Output the [x, y] coordinate of the center of the cell containing the given text.  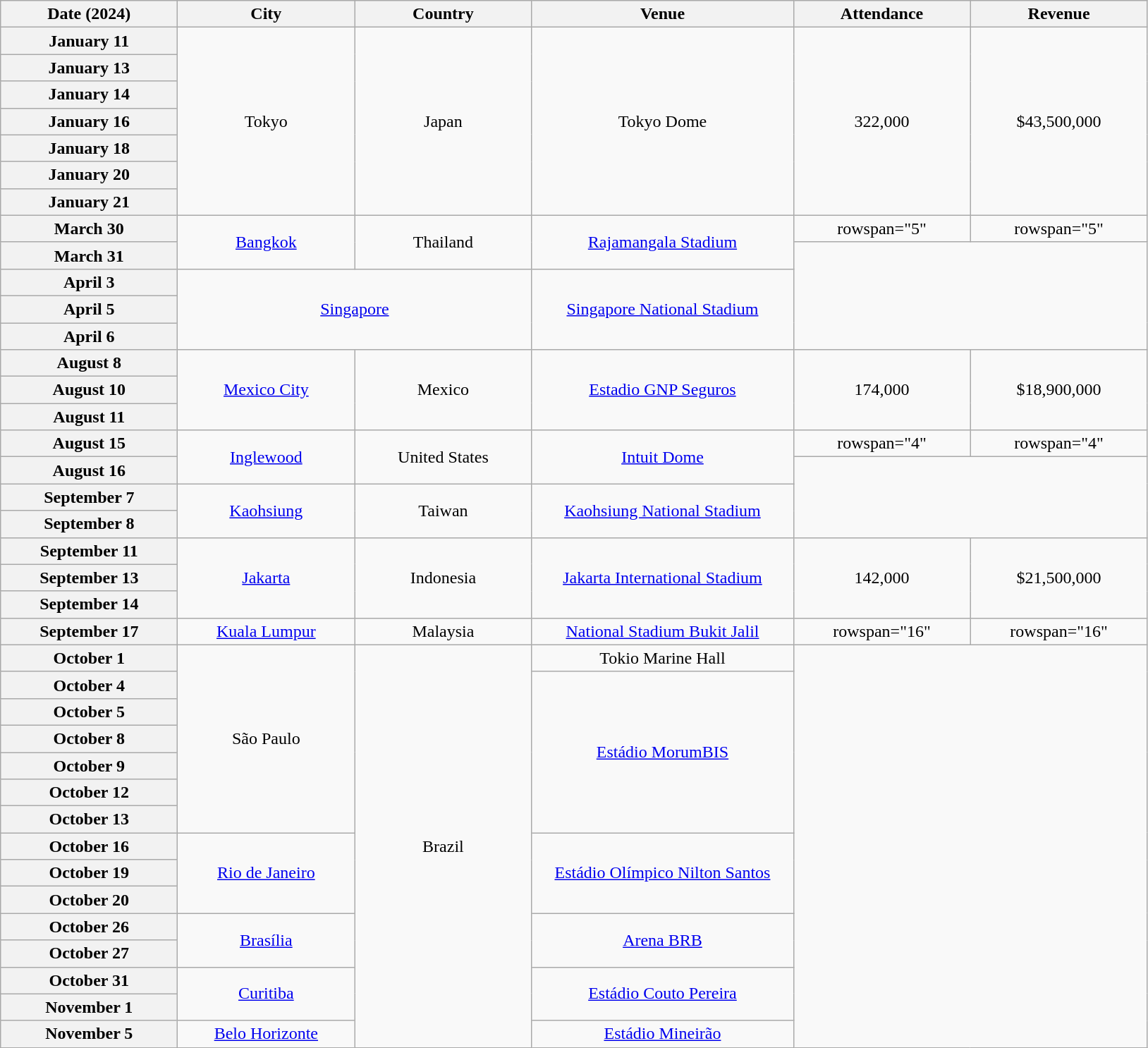
Rio de Janeiro [267, 873]
September 13 [89, 578]
Attendance [881, 14]
March 31 [89, 255]
September 11 [89, 551]
Kaohsiung [267, 511]
Mexico City [267, 390]
Kuala Lumpur [267, 631]
Estádio Olímpico Nilton Santos [663, 873]
September 8 [89, 524]
Date (2024) [89, 14]
322,000 [881, 121]
October 8 [89, 738]
August 10 [89, 390]
Malaysia [443, 631]
Taiwan [443, 511]
October 1 [89, 658]
142,000 [881, 578]
Revenue [1059, 14]
August 15 [89, 444]
Rajamangala Stadium [663, 242]
January 20 [89, 175]
Estádio MorumBIS [663, 752]
United States [443, 457]
Curitiba [267, 994]
São Paulo [267, 738]
October 26 [89, 927]
Thailand [443, 242]
November 5 [89, 1034]
October 9 [89, 765]
October 5 [89, 712]
October 20 [89, 900]
November 1 [89, 1007]
Venue [663, 14]
$43,500,000 [1059, 121]
September 17 [89, 631]
Intuit Dome [663, 457]
October 16 [89, 846]
Jakarta International Stadium [663, 578]
City [267, 14]
March 30 [89, 229]
Japan [443, 121]
Estadio GNP Seguros [663, 390]
Brazil [443, 846]
January 13 [89, 68]
January 21 [89, 202]
January 11 [89, 41]
October 4 [89, 685]
Inglewood [267, 457]
August 11 [89, 417]
January 14 [89, 95]
April 5 [89, 309]
Indonesia [443, 578]
Estádio Couto Pereira [663, 994]
Tokyo Dome [663, 121]
August 16 [89, 470]
April 3 [89, 282]
January 18 [89, 148]
October 19 [89, 873]
August 8 [89, 363]
Tokyo [267, 121]
Estádio Mineirão [663, 1034]
Mexico [443, 390]
October 12 [89, 793]
Singapore National Stadium [663, 309]
National Stadium Bukit Jalil [663, 631]
Kaohsiung National Stadium [663, 511]
January 16 [89, 121]
Country [443, 14]
Brasília [267, 940]
Jakarta [267, 578]
September 14 [89, 604]
October 13 [89, 819]
Singapore [355, 309]
$21,500,000 [1059, 578]
October 27 [89, 953]
September 7 [89, 497]
Arena BRB [663, 940]
April 6 [89, 336]
Bangkok [267, 242]
174,000 [881, 390]
Tokio Marine Hall [663, 658]
Belo Horizonte [267, 1034]
$18,900,000 [1059, 390]
October 31 [89, 980]
